Return (X, Y) of the center of cell containing provided text 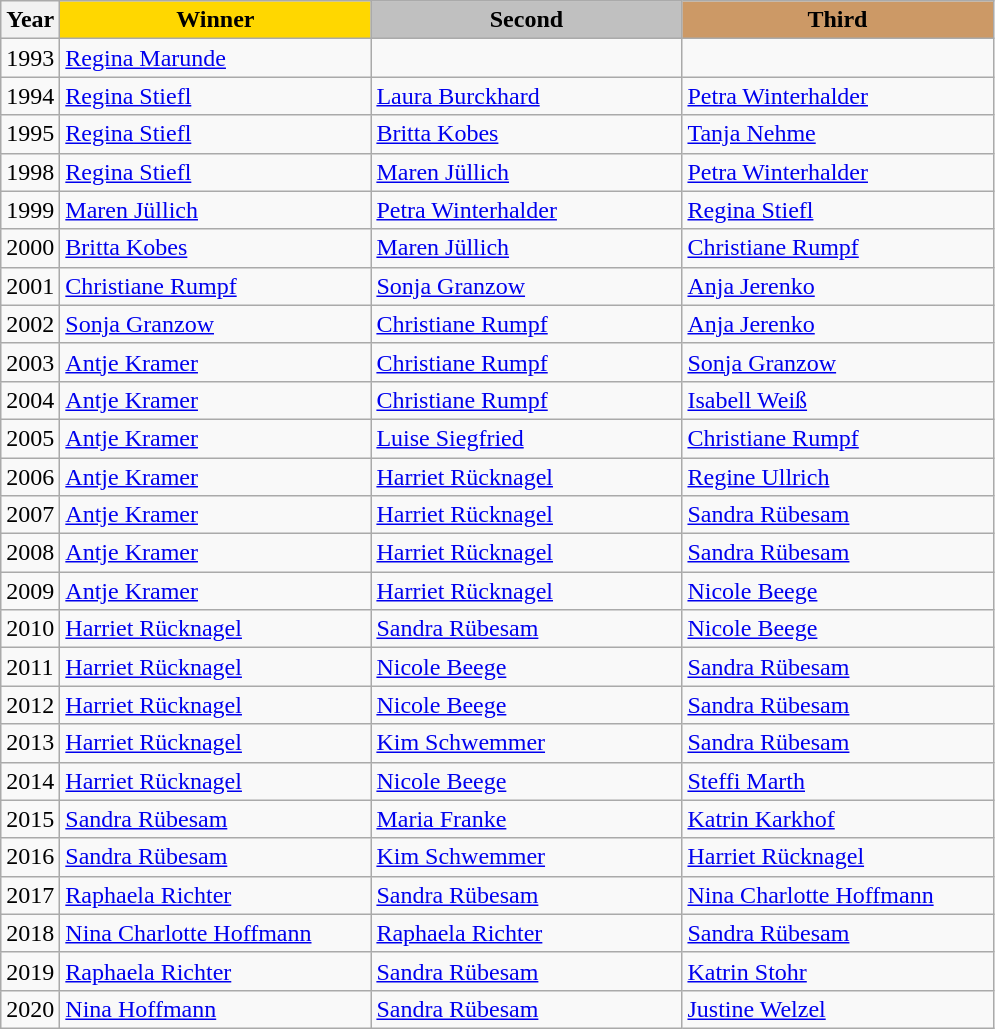
2005 (30, 438)
2020 (30, 1009)
2009 (30, 591)
2000 (30, 248)
1994 (30, 96)
1993 (30, 58)
2018 (30, 933)
1998 (30, 172)
2010 (30, 629)
2006 (30, 477)
Katrin Karkhof (838, 819)
1995 (30, 134)
2011 (30, 667)
Maria Franke (526, 819)
Third (838, 20)
Winner (216, 20)
2017 (30, 895)
Regine Ullrich (838, 477)
2014 (30, 781)
Second (526, 20)
2003 (30, 362)
1999 (30, 210)
2015 (30, 819)
Laura Burckhard (526, 96)
Nina Hoffmann (216, 1009)
Isabell Weiß (838, 400)
2013 (30, 743)
2016 (30, 857)
Justine Welzel (838, 1009)
Regina Marunde (216, 58)
Luise Siegfried (526, 438)
2008 (30, 553)
Tanja Nehme (838, 134)
Katrin Stohr (838, 971)
2019 (30, 971)
Steffi Marth (838, 781)
2004 (30, 400)
2002 (30, 324)
2007 (30, 515)
2001 (30, 286)
2012 (30, 705)
Year (30, 20)
